Capture the cell that displays the provided text and extract its (X, Y) central coordinate. 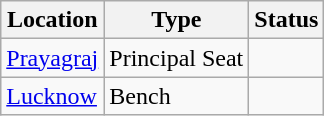
Prayagraj (52, 58)
Location (52, 20)
Principal Seat (176, 58)
Type (176, 20)
Lucknow (52, 96)
Status (286, 20)
Bench (176, 96)
